Scan for the cell matching the given text and deliver its [x, y] coordinate at center. 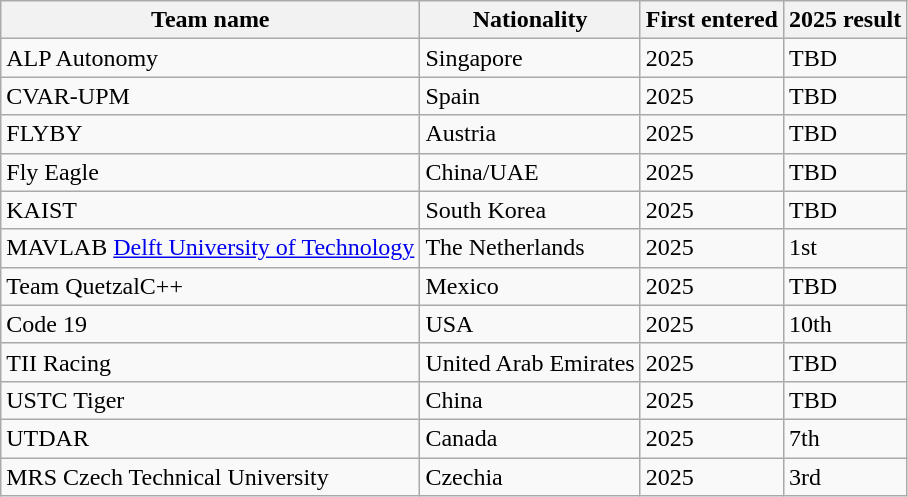
USTC Tiger [210, 400]
USA [530, 324]
Team name [210, 20]
Spain [530, 96]
2025 result [844, 20]
10th [844, 324]
FLYBY [210, 134]
ALP Autonomy [210, 58]
1st [844, 248]
Mexico [530, 286]
The Netherlands [530, 248]
China/UAE [530, 172]
China [530, 400]
Nationality [530, 20]
KAIST [210, 210]
CVAR-UPM [210, 96]
Singapore [530, 58]
Team QuetzalC++ [210, 286]
South Korea [530, 210]
Fly Eagle [210, 172]
Code 19 [210, 324]
Canada [530, 438]
UTDAR [210, 438]
Czechia [530, 477]
MRS Czech Technical University [210, 477]
MAVLAB Delft University of Technology [210, 248]
Austria [530, 134]
United Arab Emirates [530, 362]
7th [844, 438]
TII Racing [210, 362]
3rd [844, 477]
First entered [712, 20]
